Locate the cell with the specified text and output its (X, Y) center coordinate. 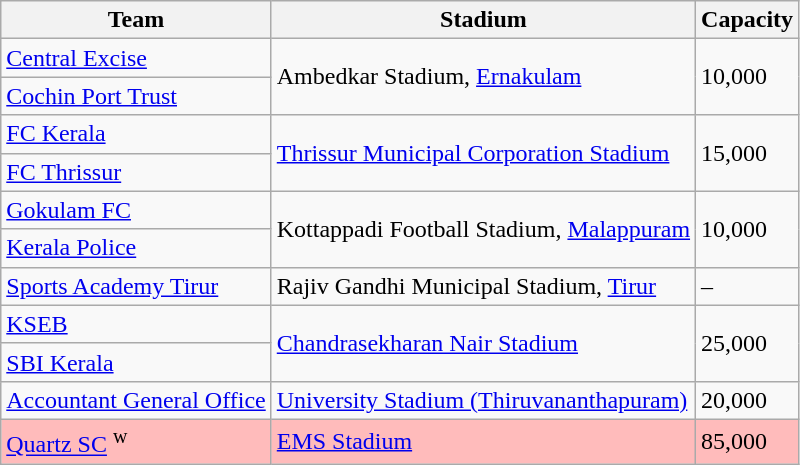
FC Thrissur (136, 172)
Thrissur Municipal Corporation Stadium (483, 153)
– (748, 286)
Capacity (748, 20)
20,000 (748, 400)
Team (136, 20)
Stadium (483, 20)
Central Excise (136, 58)
Rajiv Gandhi Municipal Stadium, Tirur (483, 286)
FC Kerala (136, 134)
KSEB (136, 324)
15,000 (748, 153)
University Stadium (Thiruvananthapuram) (483, 400)
Accountant General Office (136, 400)
Kottappadi Football Stadium, Malappuram (483, 229)
25,000 (748, 343)
Gokulam FC (136, 210)
Chandrasekharan Nair Stadium (483, 343)
85,000 (748, 442)
Cochin Port Trust (136, 96)
EMS Stadium (483, 442)
Sports Academy Tirur (136, 286)
Ambedkar Stadium, Ernakulam (483, 77)
Quartz SC w (136, 442)
Kerala Police (136, 248)
SBI Kerala (136, 362)
